Scan for the cell matching the given text and deliver its [X, Y] coordinate at center. 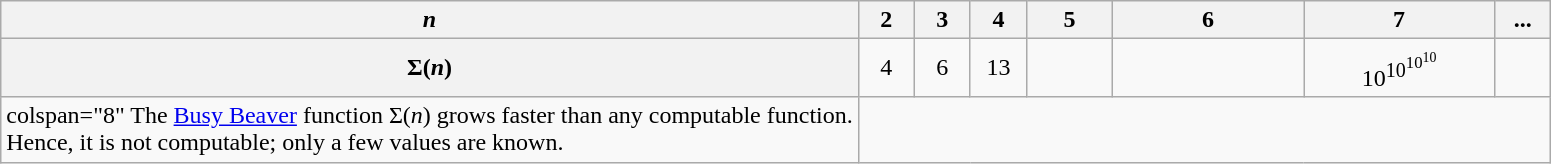
Σ(n) [430, 68]
3 [942, 20]
2 [886, 20]
13 [998, 68]
... [1523, 20]
n [430, 20]
10101010 [1400, 68]
5 [1069, 20]
colspan="8" The Busy Beaver function Σ(n) grows faster than any computable function.Hence, it is not computable; only a few values are known. [430, 130]
7 [1400, 20]
